Capture the cell that displays the provided text and extract its (x, y) central coordinate. 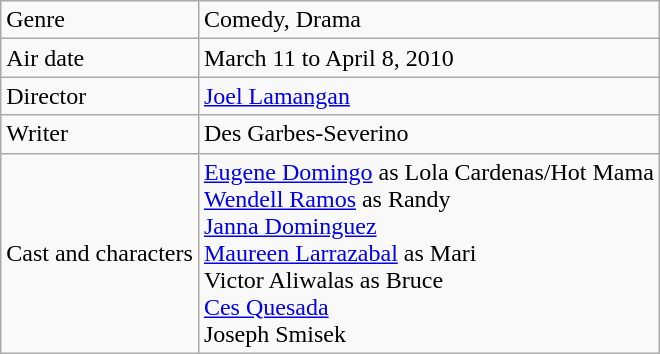
March 11 to April 8, 2010 (428, 58)
Comedy, Drama (428, 20)
Joel Lamangan (428, 96)
Air date (100, 58)
Writer (100, 134)
Genre (100, 20)
Director (100, 96)
Des Garbes-Severino (428, 134)
Cast and characters (100, 253)
